Return [x, y] of the center of cell containing provided text 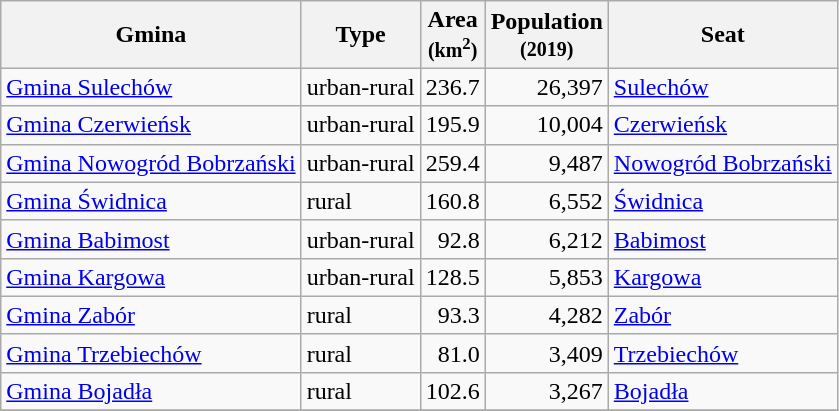
259.4 [452, 163]
Czerwieńsk [722, 125]
195.9 [452, 125]
Bojadła [722, 391]
Population(2019) [546, 34]
128.5 [452, 277]
9,487 [546, 163]
Świdnica [722, 201]
Gmina [151, 34]
236.7 [452, 87]
Gmina Świdnica [151, 201]
6,552 [546, 201]
Gmina Trzebiechów [151, 353]
92.8 [452, 239]
Seat [722, 34]
4,282 [546, 315]
81.0 [452, 353]
Gmina Sulechów [151, 87]
Kargowa [722, 277]
Gmina Babimost [151, 239]
Nowogród Bobrzański [722, 163]
3,409 [546, 353]
93.3 [452, 315]
Gmina Czerwieńsk [151, 125]
26,397 [546, 87]
Area(km2) [452, 34]
Trzebiechów [722, 353]
10,004 [546, 125]
6,212 [546, 239]
Babimost [722, 239]
Gmina Zabór [151, 315]
160.8 [452, 201]
Zabór [722, 315]
Gmina Bojadła [151, 391]
Sulechów [722, 87]
5,853 [546, 277]
102.6 [452, 391]
Gmina Nowogród Bobrzański [151, 163]
Type [360, 34]
3,267 [546, 391]
Gmina Kargowa [151, 277]
